Pinpoint the cell where the given text exists, returning its (x, y) midpoint coordinate. 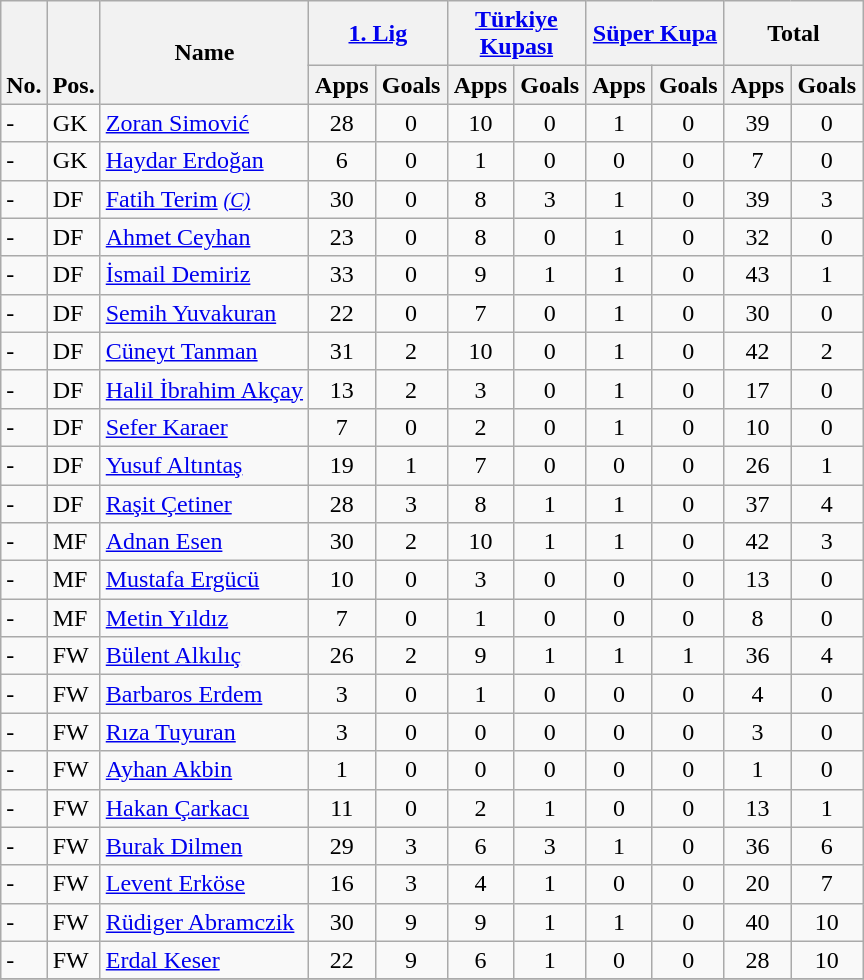
Rüdiger Abramczik (204, 922)
43 (758, 275)
40 (758, 922)
Hakan Çarkacı (204, 808)
Haydar Erdoğan (204, 161)
Burak Dilmen (204, 846)
33 (342, 275)
No. (24, 52)
Rıza Tuyuran (204, 732)
20 (758, 884)
37 (758, 503)
Halil İbrahim Akçay (204, 389)
1. Lig (378, 34)
Adnan Esen (204, 542)
29 (342, 846)
Süper Kupa (656, 34)
Total (794, 34)
19 (342, 465)
31 (342, 351)
Raşit Çetiner (204, 503)
Pos. (74, 52)
Fatih Terim (C) (204, 199)
Bülent Alkılıç (204, 656)
Semih Yuvakuran (204, 313)
Barbaros Erdem (204, 694)
Cüneyt Tanman (204, 351)
Metin Yıldız (204, 618)
17 (758, 389)
Name (204, 52)
Erdal Keser (204, 960)
Yusuf Altıntaş (204, 465)
Ahmet Ceyhan (204, 237)
Türkiye Kupası (516, 34)
İsmail Demiriz (204, 275)
16 (342, 884)
Mustafa Ergücü (204, 580)
32 (758, 237)
Zoran Simović (204, 123)
Ayhan Akbin (204, 770)
23 (342, 237)
Levent Erköse (204, 884)
11 (342, 808)
Sefer Karaer (204, 427)
